Locate the cell with the specified text and output its (X, Y) center coordinate. 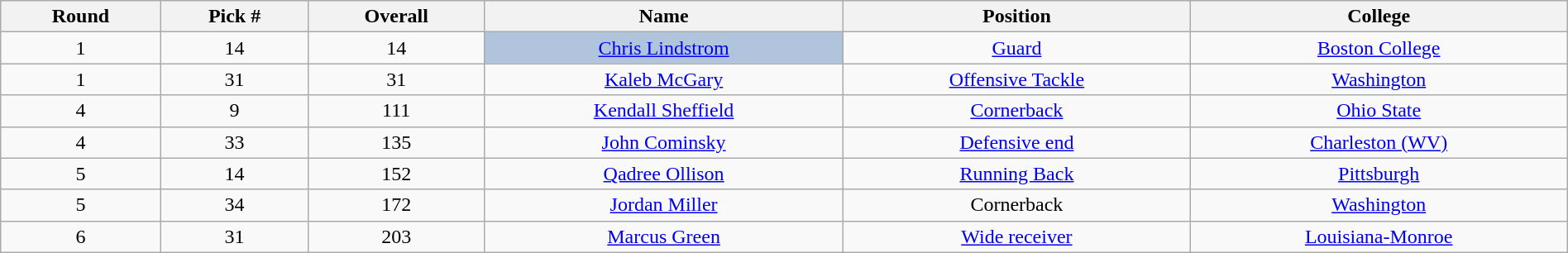
6 (81, 236)
Jordan Miller (663, 205)
John Cominsky (663, 142)
Qadree Ollison (663, 174)
Name (663, 17)
Chris Lindstrom (663, 48)
Louisiana-Monroe (1379, 236)
Wide receiver (1017, 236)
Boston College (1379, 48)
Round (81, 17)
Pick # (235, 17)
College (1379, 17)
Overall (397, 17)
Defensive end (1017, 142)
152 (397, 174)
Pittsburgh (1379, 174)
33 (235, 142)
203 (397, 236)
9 (235, 111)
Guard (1017, 48)
34 (235, 205)
Ohio State (1379, 111)
Charleston (WV) (1379, 142)
Kaleb McGary (663, 79)
Offensive Tackle (1017, 79)
Running Back (1017, 174)
Marcus Green (663, 236)
Position (1017, 17)
172 (397, 205)
111 (397, 111)
Kendall Sheffield (663, 111)
135 (397, 142)
